Provide the (x, y) coordinate of the cell's center where the given text is located.  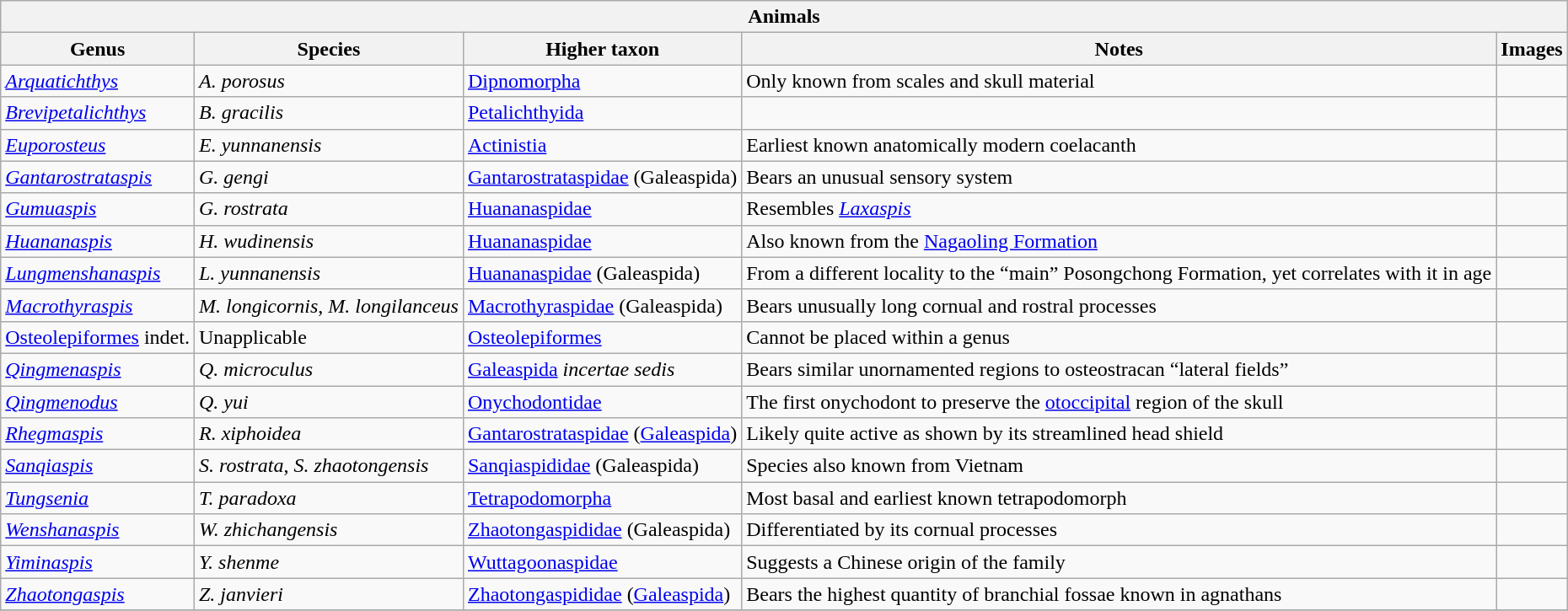
Gantarostrataspis (98, 177)
Also known from the Nagaoling Formation (1120, 241)
Higher taxon (602, 49)
Q. microculus (329, 369)
Arquatichthys (98, 81)
A. porosus (329, 81)
Only known from scales and skull material (1120, 81)
Differentiated by its cornual processes (1120, 530)
From a different locality to the “main” Posongchong Formation, yet correlates with it in age (1120, 273)
Petalichthyida (602, 113)
Sanqiaspis (98, 466)
G. rostrata (329, 209)
Tetrapodomorpha (602, 498)
Wuttagoonaspidae (602, 562)
Most basal and earliest known tetrapodomorph (1120, 498)
Galeaspida incertae sedis (602, 369)
S. rostrata, S. zhaotongensis (329, 466)
Suggests a Chinese origin of the family (1120, 562)
Bears an unusual sensory system (1120, 177)
Huananaspidae (Galeaspida) (602, 273)
E. yunnanensis (329, 145)
T. paradoxa (329, 498)
Notes (1120, 49)
Zhaotongaspis (98, 594)
G. gengi (329, 177)
Onychodontidae (602, 402)
Earliest known anatomically modern coelacanth (1120, 145)
Animals (784, 17)
Huananaspis (98, 241)
M. longicornis, M. longilanceus (329, 305)
Bears unusually long cornual and rostral processes (1120, 305)
W. zhichangensis (329, 530)
Macrothyraspidae (Galeaspida) (602, 305)
R. xiphoidea (329, 434)
Resembles Laxaspis (1120, 209)
Lungmenshanaspis (98, 273)
The first onychodont to preserve the otoccipital region of the skull (1120, 402)
H. wudinensis (329, 241)
Rhegmaspis (98, 434)
Species (329, 49)
Unapplicable (329, 337)
Likely quite active as shown by its streamlined head shield (1120, 434)
Species also known from Vietnam (1120, 466)
Qingmenaspis (98, 369)
Qingmenodus (98, 402)
Euporosteus (98, 145)
Sanqiaspididae (Galeaspida) (602, 466)
Z. janvieri (329, 594)
Brevipetalichthys (98, 113)
Gumuaspis (98, 209)
Y. shenme (329, 562)
B. gracilis (329, 113)
Yiminaspis (98, 562)
Q. yui (329, 402)
Images (1532, 49)
Cannot be placed within a genus (1120, 337)
Bears similar unornamented regions to osteostracan “lateral fields” (1120, 369)
Osteolepiformes indet. (98, 337)
Genus (98, 49)
Tungsenia (98, 498)
Bears the highest quantity of branchial fossae known in agnathans (1120, 594)
Osteolepiformes (602, 337)
Macrothyraspis (98, 305)
L. yunnanensis (329, 273)
Actinistia (602, 145)
Dipnomorpha (602, 81)
Wenshanaspis (98, 530)
